Identify which cell holds the provided text, then report its [X, Y] central coordinate. 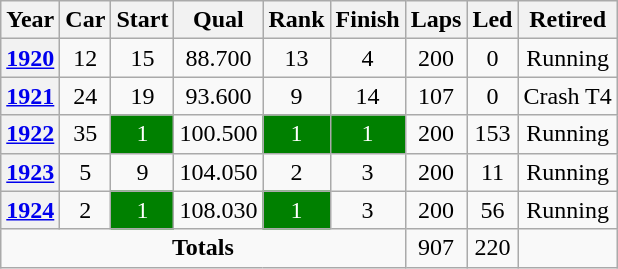
1924 [30, 210]
220 [492, 248]
24 [86, 96]
Laps [436, 20]
Finish [368, 20]
100.500 [218, 134]
907 [436, 248]
56 [492, 210]
108.030 [218, 210]
93.600 [218, 96]
19 [142, 96]
Totals [203, 248]
Car [86, 20]
Qual [218, 20]
153 [492, 134]
107 [436, 96]
4 [368, 58]
1922 [30, 134]
Start [142, 20]
11 [492, 172]
12 [86, 58]
14 [368, 96]
88.700 [218, 58]
Crash T4 [568, 96]
Year [30, 20]
Rank [296, 20]
Retired [568, 20]
1923 [30, 172]
1920 [30, 58]
5 [86, 172]
35 [86, 134]
104.050 [218, 172]
Led [492, 20]
1921 [30, 96]
15 [142, 58]
13 [296, 58]
